Extract the (x, y) coordinate from the center of the cell holding the provided text.  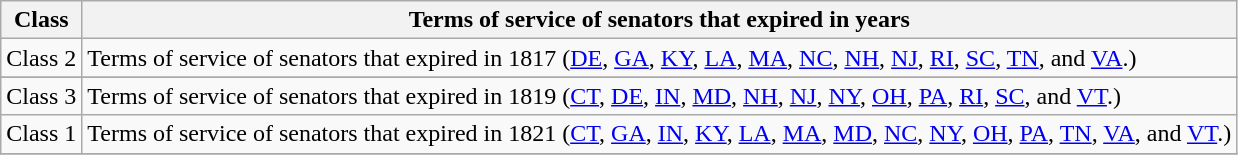
Class 2 (42, 58)
Terms of service of senators that expired in years (660, 20)
Terms of service of senators that expired in 1819 (CT, DE, IN, MD, NH, NJ, NY, OH, PA, RI, SC, and VT.) (660, 96)
Class (42, 20)
Class 1 (42, 134)
Terms of service of senators that expired in 1817 (DE, GA, KY, LA, MA, NC, NH, NJ, RI, SC, TN, and VA.) (660, 58)
Class 3 (42, 96)
Terms of service of senators that expired in 1821 (CT, GA, IN, KY, LA, MA, MD, NC, NY, OH, PA, TN, VA, and VT.) (660, 134)
